Extract the [x, y] coordinate from the center of the cell holding the provided text.  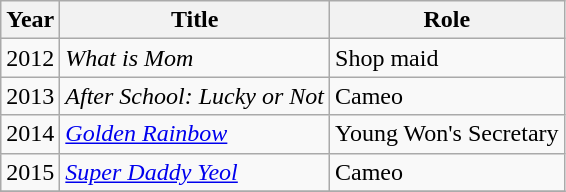
Year [30, 20]
2012 [30, 58]
After School: Lucky or Not [195, 96]
Golden Rainbow [195, 134]
Super Daddy Yeol [195, 172]
2015 [30, 172]
Young Won's Secretary [448, 134]
Shop maid [448, 58]
Title [195, 20]
Role [448, 20]
2013 [30, 96]
What is Mom [195, 58]
2014 [30, 134]
